Pinpoint the cell where the given text exists, returning its [X, Y] midpoint coordinate. 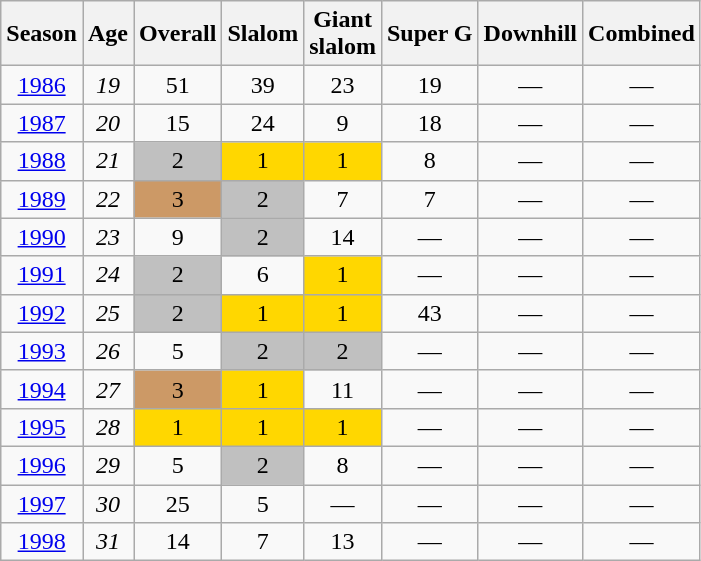
1988 [42, 161]
1987 [42, 123]
43 [430, 313]
21 [108, 161]
Season [42, 34]
31 [108, 542]
1998 [42, 542]
1991 [42, 275]
26 [108, 351]
Combined [642, 34]
30 [108, 503]
13 [343, 542]
Slalom [263, 34]
1997 [42, 503]
18 [430, 123]
28 [108, 427]
11 [343, 389]
15 [178, 123]
20 [108, 123]
1995 [42, 427]
22 [108, 199]
6 [263, 275]
1992 [42, 313]
Downhill [530, 34]
Overall [178, 34]
1986 [42, 85]
Age [108, 34]
Giantslalom [343, 34]
1989 [42, 199]
1994 [42, 389]
29 [108, 465]
1993 [42, 351]
Super G [430, 34]
39 [263, 85]
1990 [42, 237]
27 [108, 389]
51 [178, 85]
1996 [42, 465]
